Extract the (x, y) coordinate from the center of the cell holding the provided text.  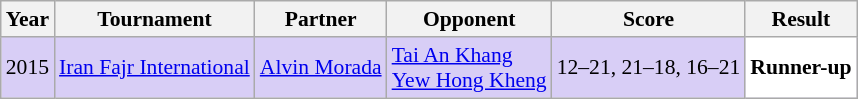
Alvin Morada (321, 68)
2015 (28, 68)
Tournament (154, 19)
Iran Fajr International (154, 68)
Tai An Khang Yew Hong Kheng (470, 68)
Year (28, 19)
Partner (321, 19)
Score (649, 19)
12–21, 21–18, 16–21 (649, 68)
Result (800, 19)
Runner-up (800, 68)
Opponent (470, 19)
